Locate the cell with the specified text and output its [x, y] center coordinate. 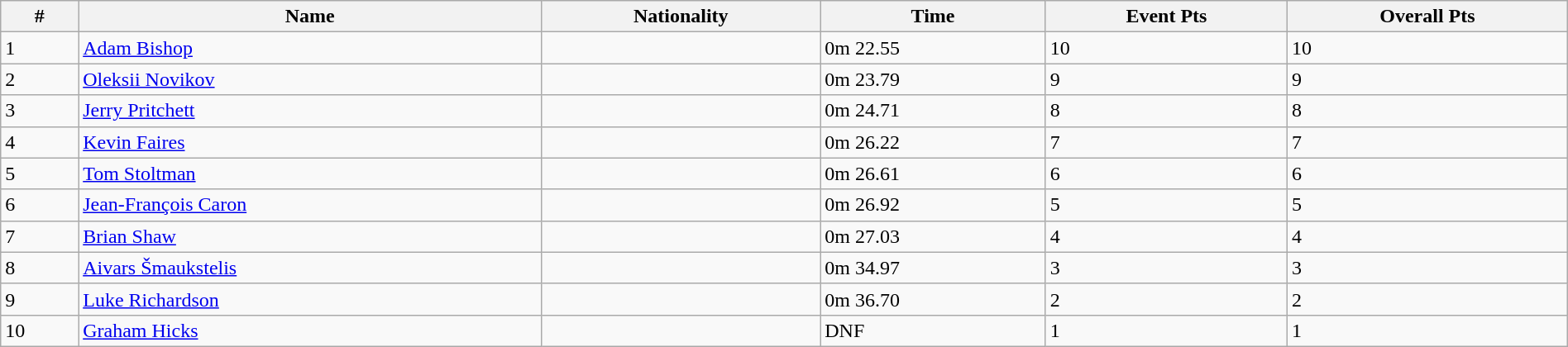
Luke Richardson [310, 299]
Kevin Faires [310, 142]
0m 26.22 [933, 142]
Oleksii Novikov [310, 79]
Aivars Šmaukstelis [310, 268]
Tom Stoltman [310, 173]
Time [933, 17]
Nationality [681, 17]
Graham Hicks [310, 330]
0m 34.97 [933, 268]
Adam Bishop [310, 48]
Jean-François Caron [310, 205]
Brian Shaw [310, 236]
Name [310, 17]
0m 22.55 [933, 48]
0m 26.61 [933, 173]
DNF [933, 330]
# [40, 17]
0m 36.70 [933, 299]
0m 26.92 [933, 205]
0m 24.71 [933, 111]
0m 27.03 [933, 236]
Overall Pts [1427, 17]
Event Pts [1166, 17]
0m 23.79 [933, 79]
Jerry Pritchett [310, 111]
